Search for the cell housing the specified text and yield its [x, y] center coordinate. 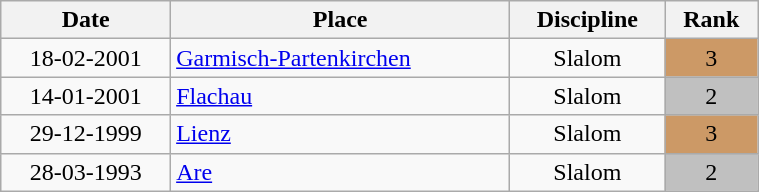
Date [86, 20]
Flachau [340, 96]
14-01-2001 [86, 96]
Are [340, 172]
Discipline [588, 20]
Rank [712, 20]
29-12-1999 [86, 134]
Lienz [340, 134]
28-03-1993 [86, 172]
18-02-2001 [86, 58]
Garmisch-Partenkirchen [340, 58]
Place [340, 20]
